From the cell containing the given text, extract its center point as (X, Y) coordinate. 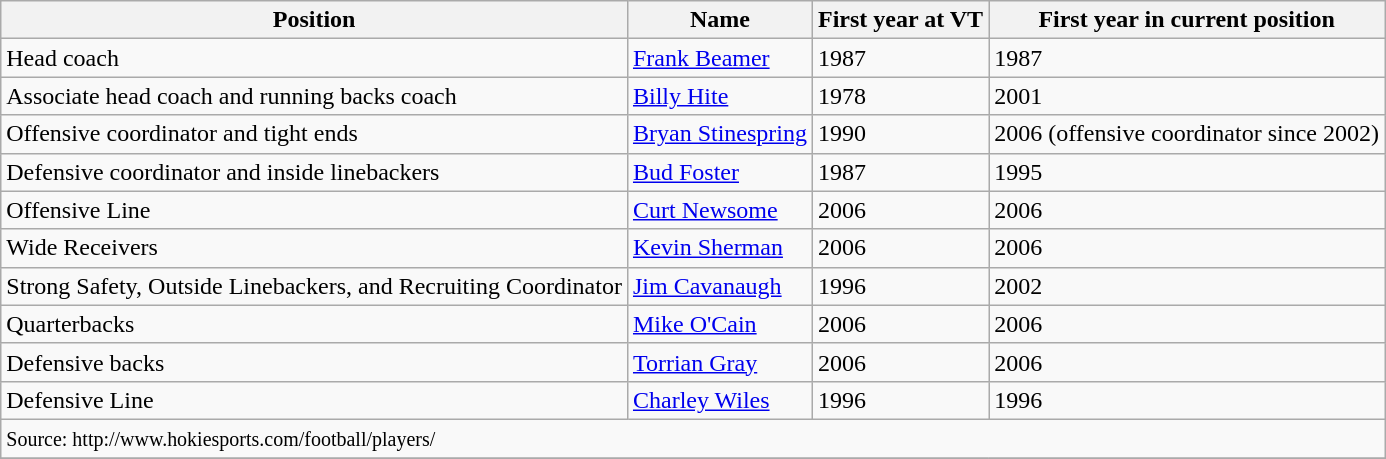
First year in current position (1187, 20)
Mike O'Cain (720, 324)
1990 (901, 134)
Head coach (314, 58)
2001 (1187, 96)
Strong Safety, Outside Linebackers, and Recruiting Coordinator (314, 286)
Position (314, 20)
Bryan Stinespring (720, 134)
Offensive coordinator and tight ends (314, 134)
Quarterbacks (314, 324)
Curt Newsome (720, 210)
2002 (1187, 286)
2006 (offensive coordinator since 2002) (1187, 134)
Associate head coach and running backs coach (314, 96)
Torrian Gray (720, 362)
Source: http://www.hokiesports.com/football/players/ (693, 438)
Defensive Line (314, 400)
Billy Hite (720, 96)
Wide Receivers (314, 248)
Name (720, 20)
First year at VT (901, 20)
Bud Foster (720, 172)
Jim Cavanaugh (720, 286)
Defensive coordinator and inside linebackers (314, 172)
1995 (1187, 172)
Offensive Line (314, 210)
Kevin Sherman (720, 248)
Defensive backs (314, 362)
Frank Beamer (720, 58)
1978 (901, 96)
Charley Wiles (720, 400)
